Provide the [X, Y] coordinate of the cell's center where the given text is located.  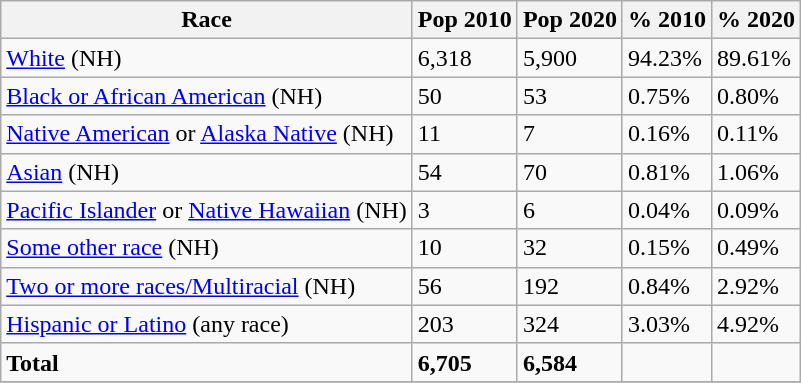
0.49% [756, 248]
% 2020 [756, 20]
94.23% [666, 58]
1.06% [756, 172]
7 [570, 134]
0.84% [666, 286]
56 [464, 286]
54 [464, 172]
0.04% [666, 210]
3 [464, 210]
70 [570, 172]
Native American or Alaska Native (NH) [207, 134]
0.16% [666, 134]
89.61% [756, 58]
White (NH) [207, 58]
0.15% [666, 248]
Total [207, 362]
Two or more races/Multiracial (NH) [207, 286]
6,584 [570, 362]
Some other race (NH) [207, 248]
192 [570, 286]
0.81% [666, 172]
Hispanic or Latino (any race) [207, 324]
Pacific Islander or Native Hawaiian (NH) [207, 210]
5,900 [570, 58]
0.09% [756, 210]
10 [464, 248]
6,705 [464, 362]
6 [570, 210]
0.80% [756, 96]
32 [570, 248]
0.75% [666, 96]
324 [570, 324]
% 2010 [666, 20]
50 [464, 96]
11 [464, 134]
Pop 2010 [464, 20]
Race [207, 20]
0.11% [756, 134]
4.92% [756, 324]
53 [570, 96]
6,318 [464, 58]
Pop 2020 [570, 20]
2.92% [756, 286]
3.03% [666, 324]
203 [464, 324]
Black or African American (NH) [207, 96]
Asian (NH) [207, 172]
